Capture the cell that displays the provided text and extract its (X, Y) central coordinate. 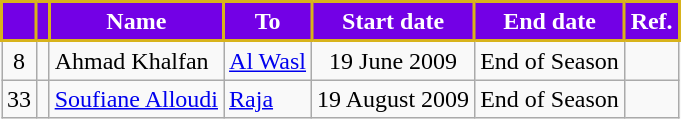
Al Wasl (268, 60)
End date (550, 22)
Ahmad Khalfan (136, 60)
Raja (268, 99)
To (268, 22)
Start date (394, 22)
Name (136, 22)
Soufiane Alloudi (136, 99)
19 June 2009 (394, 60)
Ref. (652, 22)
19 August 2009 (394, 99)
33 (20, 99)
8 (20, 60)
